Pinpoint the cell where the given text exists, returning its (x, y) midpoint coordinate. 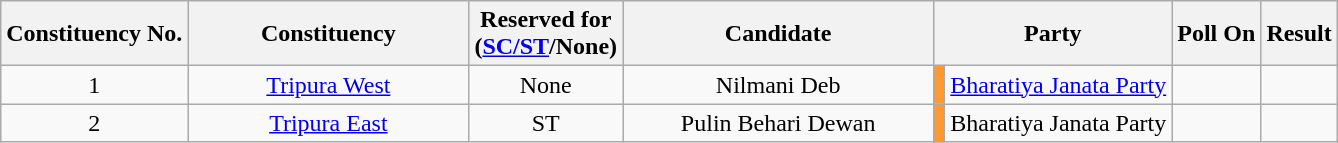
Reserved for(SC/ST/None) (546, 34)
Constituency (328, 34)
Candidate (778, 34)
ST (546, 123)
Nilmani Deb (778, 85)
Pulin Behari Dewan (778, 123)
Result (1299, 34)
None (546, 85)
1 (94, 85)
Constituency No. (94, 34)
Tripura East (328, 123)
Poll On (1216, 34)
2 (94, 123)
Tripura West (328, 85)
Party (1053, 34)
